For the text-containing cell, return its midpoint in (x, y) coordinate format. 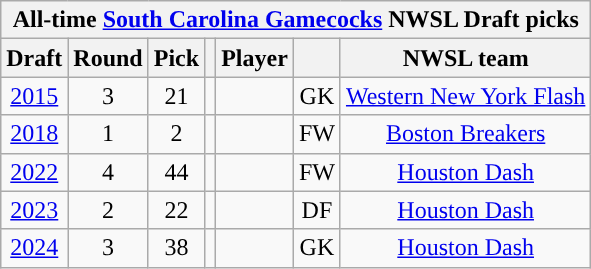
2023 (34, 210)
DF (316, 210)
44 (176, 172)
Western New York Flash (465, 96)
1 (108, 134)
21 (176, 96)
2024 (34, 248)
Pick (176, 58)
Player (255, 58)
Round (108, 58)
All-time South Carolina Gamecocks NWSL Draft picks (296, 20)
Boston Breakers (465, 134)
NWSL team (465, 58)
2018 (34, 134)
22 (176, 210)
2015 (34, 96)
4 (108, 172)
Draft (34, 58)
2022 (34, 172)
38 (176, 248)
